From the cell containing the given text, extract its center point as [x, y] coordinate. 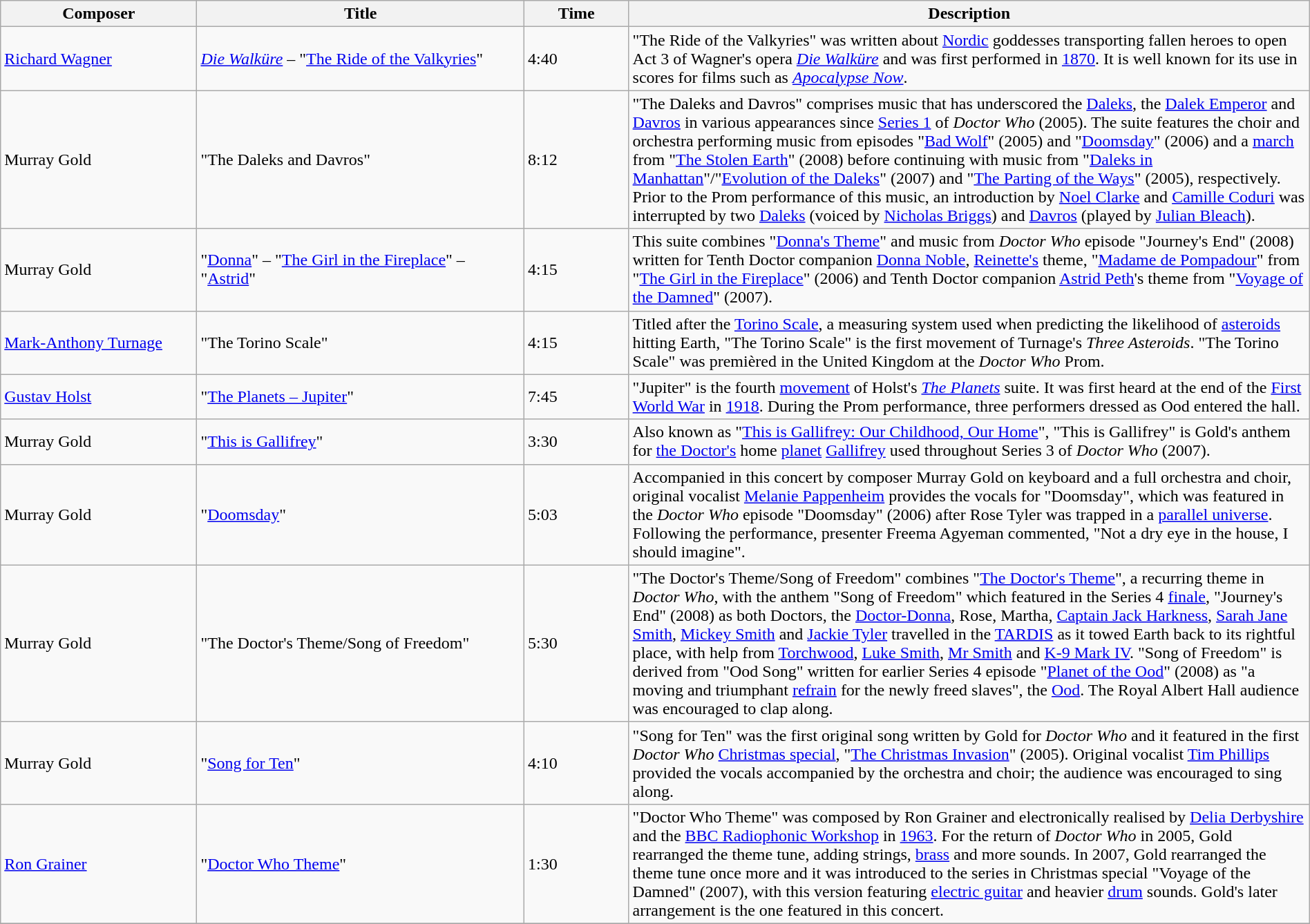
Die Walküre – "The Ride of the Valkyries" [361, 59]
"The Torino Scale" [361, 343]
3:30 [577, 442]
"Song for Ten" [361, 762]
5:30 [577, 644]
"Donna" – "The Girl in the Fireplace" – "Astrid" [361, 269]
"Doctor Who Theme" [361, 863]
Composer [99, 14]
Time [577, 14]
"Doomsday" [361, 514]
4:40 [577, 59]
Ron Grainer [99, 863]
Description [969, 14]
"The Planets – Jupiter" [361, 396]
5:03 [577, 514]
8:12 [577, 160]
Richard Wagner [99, 59]
"The Daleks and Davros" [361, 160]
Mark-Anthony Turnage [99, 343]
"This is Gallifrey" [361, 442]
4:10 [577, 762]
Title [361, 14]
7:45 [577, 396]
Gustav Holst [99, 396]
1:30 [577, 863]
"The Doctor's Theme/Song of Freedom" [361, 644]
